Identify which cell holds the provided text, then report its (x, y) central coordinate. 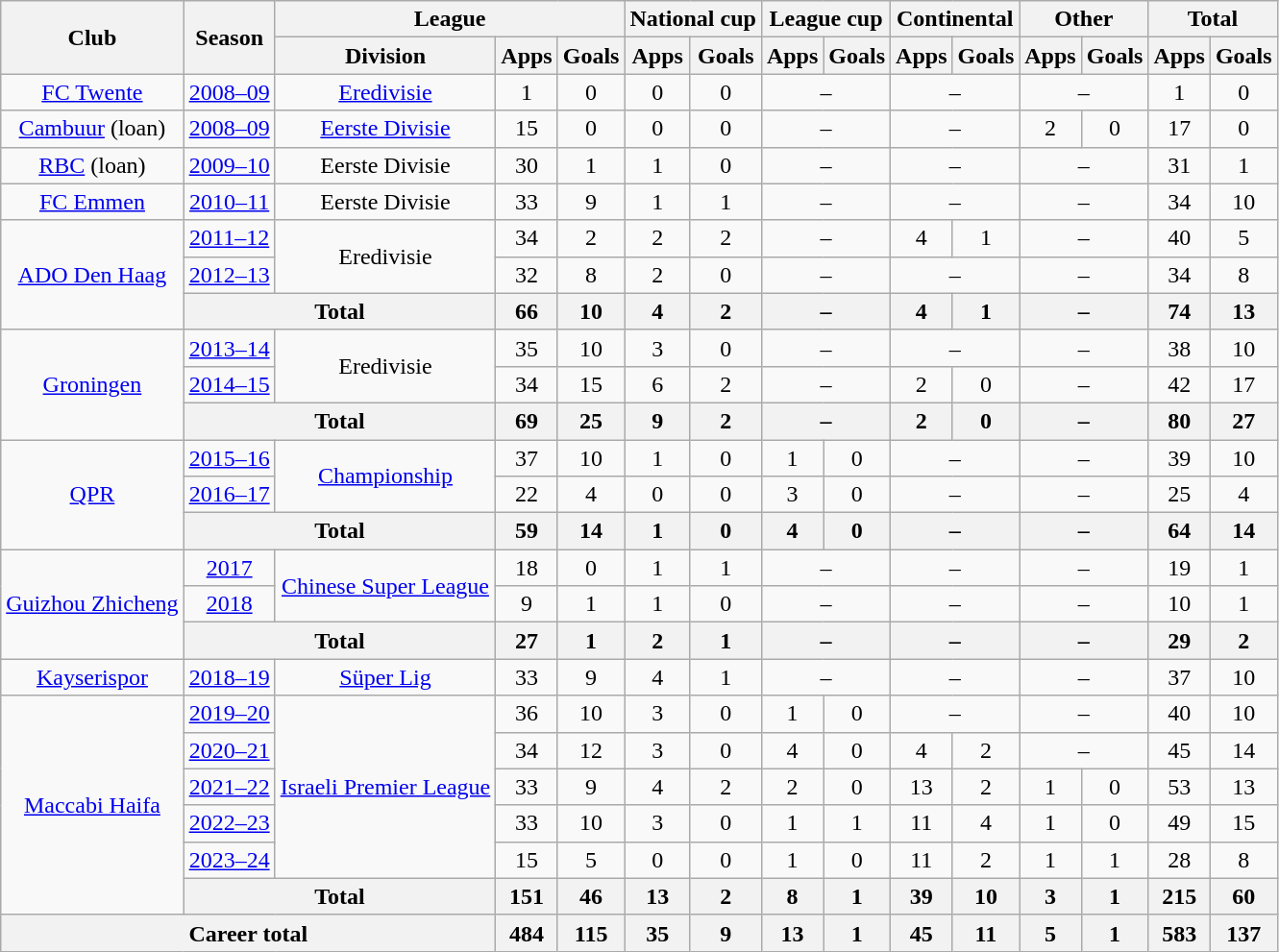
2012–13 (229, 275)
2009–10 (229, 165)
Süper Lig (385, 677)
19 (1179, 568)
2010–11 (229, 202)
FC Twente (92, 92)
2023–24 (229, 860)
2011–12 (229, 238)
74 (1179, 311)
2022–23 (229, 823)
18 (527, 568)
115 (591, 933)
6 (657, 384)
Other (1084, 19)
59 (527, 531)
2014–15 (229, 384)
64 (1179, 531)
Groningen (92, 384)
Maccabi Haifa (92, 805)
53 (1179, 787)
Division (385, 56)
28 (1179, 860)
42 (1179, 384)
Career total (248, 933)
69 (527, 421)
Season (229, 37)
2021–22 (229, 787)
30 (527, 165)
2013–14 (229, 348)
66 (527, 311)
FC Emmen (92, 202)
Israeli Premier League (385, 787)
215 (1179, 896)
2019–20 (229, 714)
National cup (693, 19)
League (450, 19)
2016–17 (229, 495)
12 (591, 750)
2018 (229, 604)
60 (1243, 896)
80 (1179, 421)
2018–19 (229, 677)
38 (1179, 348)
Championship (385, 476)
583 (1179, 933)
46 (591, 896)
Kayserispor (92, 677)
2017 (229, 568)
29 (1179, 641)
2020–21 (229, 750)
ADO Den Haag (92, 275)
Guizhou Zhicheng (92, 604)
RBC (loan) (92, 165)
32 (527, 275)
49 (1179, 823)
Cambuur (loan) (92, 129)
Continental (955, 19)
Club (92, 37)
137 (1243, 933)
QPR (92, 495)
36 (527, 714)
151 (527, 896)
22 (527, 495)
484 (527, 933)
League cup (825, 19)
Chinese Super League (385, 586)
2015–16 (229, 458)
31 (1179, 165)
